Return (x, y) of the center of cell containing provided text 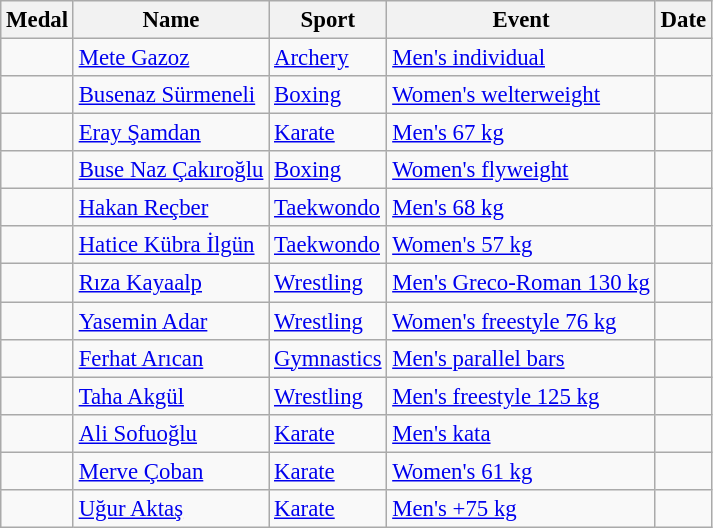
Ferhat Arıcan (170, 358)
Event (521, 20)
Archery (328, 58)
Women's 61 kg (521, 471)
Name (170, 20)
Eray Şamdan (170, 133)
Uğur Aktaş (170, 509)
Medal (38, 20)
Hatice Kübra İlgün (170, 245)
Gymnastics (328, 358)
Women's freestyle 76 kg (521, 321)
Sport (328, 20)
Yasemin Adar (170, 321)
Men's Greco-Roman 130 kg (521, 283)
Men's parallel bars (521, 358)
Women's 57 kg (521, 245)
Men's freestyle 125 kg (521, 396)
Date (683, 20)
Women's flyweight (521, 170)
Men's 68 kg (521, 208)
Hakan Reçber (170, 208)
Buse Naz Çakıroğlu (170, 170)
Men's individual (521, 58)
Men's +75 kg (521, 509)
Ali Sofuoğlu (170, 433)
Busenaz Sürmeneli (170, 95)
Men's 67 kg (521, 133)
Mete Gazoz (170, 58)
Women's welterweight (521, 95)
Taha Akgül (170, 396)
Men's kata (521, 433)
Merve Çoban (170, 471)
Rıza Kayaalp (170, 283)
